Locate the cell with the specified text and output its [x, y] center coordinate. 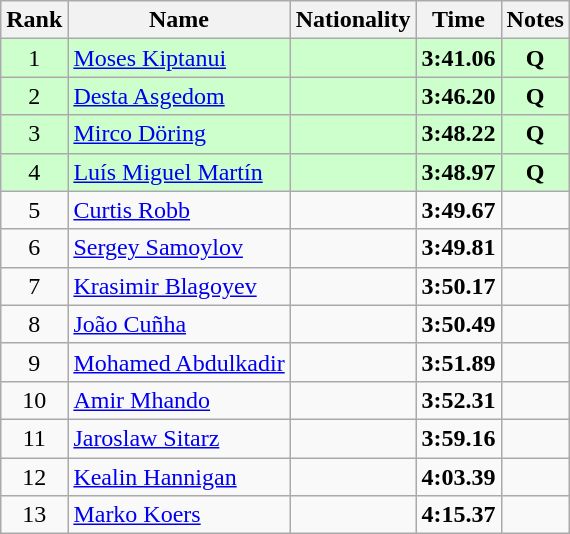
3:49.81 [458, 248]
3:41.06 [458, 58]
Jaroslaw Sitarz [179, 438]
Mohamed Abdulkadir [179, 362]
10 [34, 400]
3:59.16 [458, 438]
13 [34, 515]
3:51.89 [458, 362]
1 [34, 58]
Notes [535, 20]
Sergey Samoylov [179, 248]
7 [34, 286]
4:03.39 [458, 477]
9 [34, 362]
Krasimir Blagoyev [179, 286]
3 [34, 134]
3:50.49 [458, 324]
Nationality [353, 20]
Rank [34, 20]
4 [34, 172]
Time [458, 20]
Kealin Hannigan [179, 477]
3:50.17 [458, 286]
Marko Koers [179, 515]
3:52.31 [458, 400]
Desta Asgedom [179, 96]
Mirco Döring [179, 134]
12 [34, 477]
3:49.67 [458, 210]
3:48.22 [458, 134]
2 [34, 96]
4:15.37 [458, 515]
11 [34, 438]
Amir Mhando [179, 400]
3:46.20 [458, 96]
Moses Kiptanui [179, 58]
3:48.97 [458, 172]
João Cuñha [179, 324]
Curtis Robb [179, 210]
Luís Miguel Martín [179, 172]
6 [34, 248]
8 [34, 324]
5 [34, 210]
Name [179, 20]
